Identify which cell holds the provided text, then report its (x, y) central coordinate. 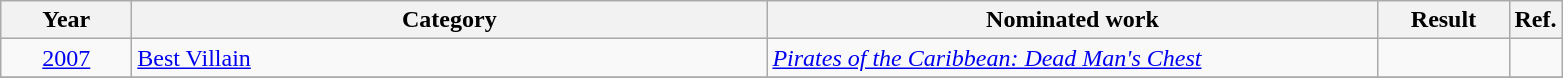
Year (66, 20)
Nominated work (1072, 20)
Category (450, 20)
Best Villain (450, 58)
Ref. (1536, 20)
Pirates of the Caribbean: Dead Man's Chest (1072, 58)
Result (1444, 20)
2007 (66, 58)
